Search for the cell housing the specified text and yield its [X, Y] center coordinate. 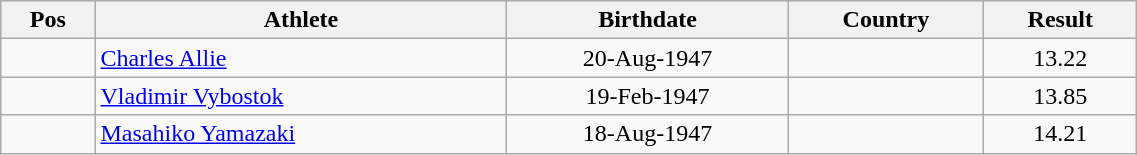
Result [1060, 20]
Charles Allie [301, 58]
18-Aug-1947 [648, 134]
14.21 [1060, 134]
13.22 [1060, 58]
Pos [48, 20]
Country [886, 20]
19-Feb-1947 [648, 96]
Vladimir Vybostok [301, 96]
Birthdate [648, 20]
13.85 [1060, 96]
20-Aug-1947 [648, 58]
Masahiko Yamazaki [301, 134]
Athlete [301, 20]
